Pinpoint the cell where the given text exists, returning its [x, y] midpoint coordinate. 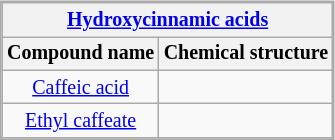
Caffeic acid [80, 86]
Compound name [80, 54]
Hydroxycinnamic acids [168, 20]
Chemical structure [246, 54]
Ethyl caffeate [80, 120]
